Return [x, y] of the center of cell containing provided text 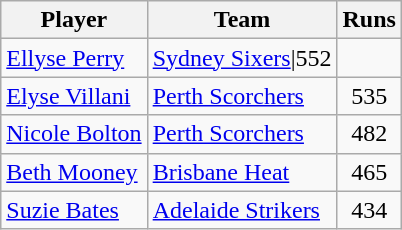
535 [369, 96]
Adelaide Strikers [242, 210]
Sydney Sixers|552 [242, 58]
434 [369, 210]
Nicole Bolton [74, 134]
Beth Mooney [74, 172]
Brisbane Heat [242, 172]
Team [242, 20]
Player [74, 20]
465 [369, 172]
Ellyse Perry [74, 58]
Elyse Villani [74, 96]
Suzie Bates [74, 210]
482 [369, 134]
Runs [369, 20]
